Locate the cell with the specified text and output its (x, y) center coordinate. 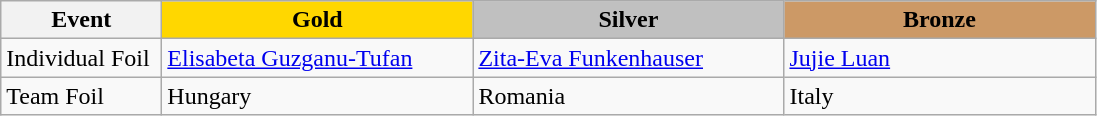
Jujie Luan (940, 58)
Elisabeta Guzganu-Tufan (318, 58)
Bronze (940, 20)
Romania (628, 96)
Gold (318, 20)
Silver (628, 20)
Event (82, 20)
Zita-Eva Funkenhauser (628, 58)
Italy (940, 96)
Hungary (318, 96)
Individual Foil (82, 58)
Team Foil (82, 96)
